Locate the cell with the specified text and output its (X, Y) center coordinate. 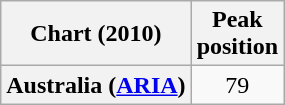
79 (237, 85)
Australia (ARIA) (96, 85)
Chart (2010) (96, 34)
Peakposition (237, 34)
